Search for the cell housing the specified text and yield its [x, y] center coordinate. 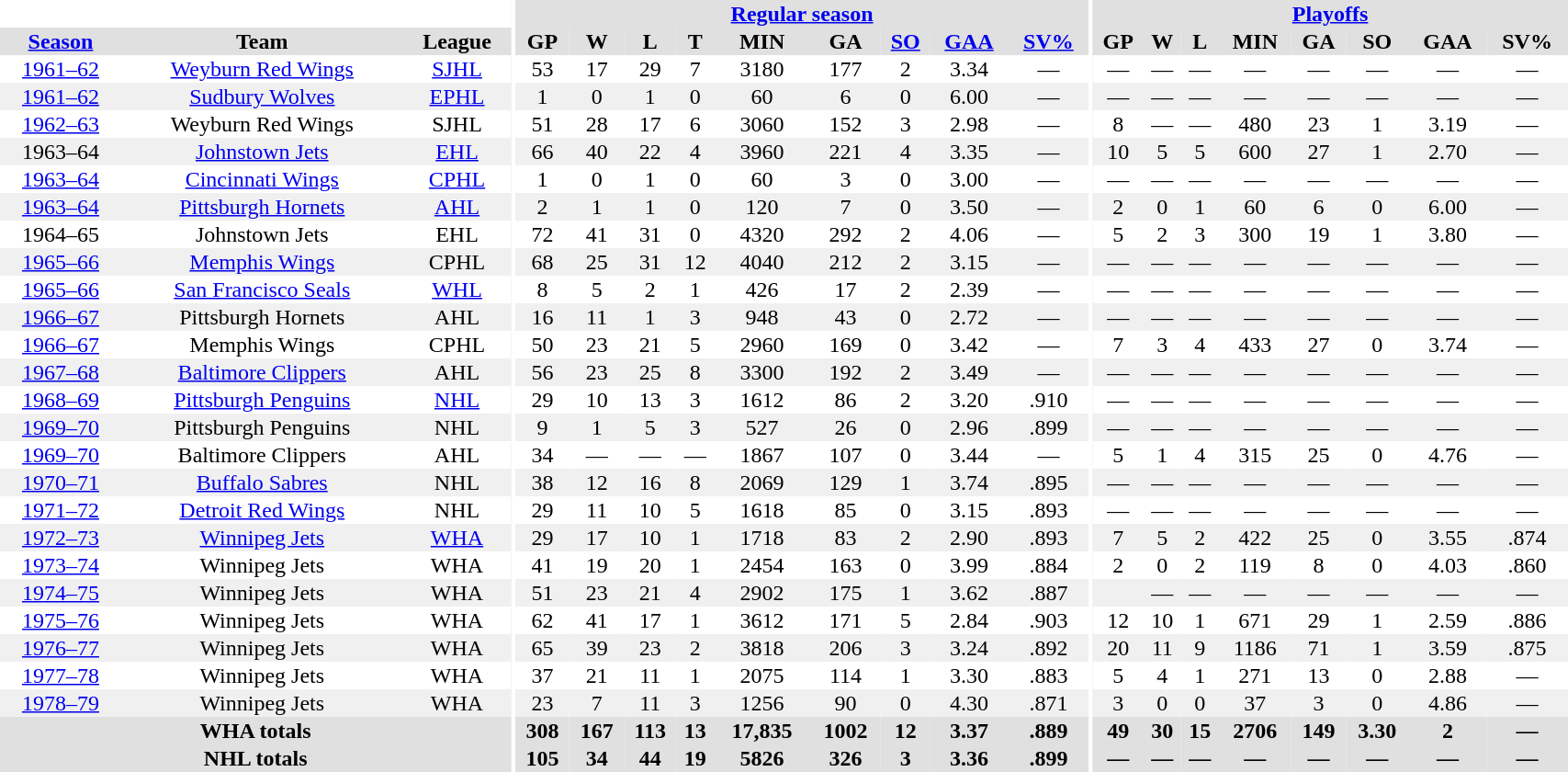
3.59 [1448, 648]
3.34 [968, 69]
206 [845, 648]
Season [61, 41]
62 [542, 620]
3.19 [1448, 124]
3180 [762, 69]
1964–65 [61, 234]
292 [845, 234]
4.06 [968, 234]
2.90 [968, 538]
.883 [1049, 675]
T [694, 41]
.892 [1049, 648]
600 [1255, 152]
433 [1255, 345]
28 [597, 124]
.874 [1528, 538]
EPHL [457, 96]
3.49 [968, 372]
Buffalo Sabres [263, 482]
.884 [1049, 565]
171 [845, 620]
22 [650, 152]
1612 [762, 400]
1256 [762, 703]
38 [542, 482]
1867 [762, 455]
4.03 [1448, 565]
2960 [762, 345]
4040 [762, 262]
105 [542, 758]
39 [597, 648]
56 [542, 372]
49 [1119, 731]
177 [845, 69]
149 [1319, 731]
3060 [762, 124]
3960 [762, 152]
300 [1255, 234]
85 [845, 510]
.871 [1049, 703]
1976–77 [61, 648]
221 [845, 152]
Playoffs [1330, 14]
271 [1255, 675]
1186 [1255, 648]
.910 [1049, 400]
5826 [762, 758]
1972–73 [61, 538]
40 [597, 152]
113 [650, 731]
66 [542, 152]
192 [845, 372]
3612 [762, 620]
65 [542, 648]
.875 [1528, 648]
League [457, 41]
1968–69 [61, 400]
1971–72 [61, 510]
2075 [762, 675]
3300 [762, 372]
119 [1255, 565]
114 [845, 675]
1618 [762, 510]
169 [845, 345]
4.86 [1448, 703]
3.36 [968, 758]
WHA totals [255, 731]
53 [542, 69]
Regular season [802, 14]
315 [1255, 455]
3.35 [968, 152]
2.59 [1448, 620]
167 [597, 731]
3.80 [1448, 234]
Detroit Red Wings [263, 510]
2.72 [968, 317]
1978–79 [61, 703]
2.84 [968, 620]
.860 [1528, 565]
1970–71 [61, 482]
163 [845, 565]
1718 [762, 538]
Cincinnati Wings [263, 179]
4320 [762, 234]
17,835 [762, 731]
2706 [1255, 731]
175 [845, 593]
3.00 [968, 179]
308 [542, 731]
83 [845, 538]
426 [762, 289]
2.88 [1448, 675]
422 [1255, 538]
152 [845, 124]
4.30 [968, 703]
WHL [457, 289]
1975–76 [61, 620]
.886 [1528, 620]
30 [1163, 731]
90 [845, 703]
3.20 [968, 400]
2.70 [1448, 152]
Team [263, 41]
1967–68 [61, 372]
2454 [762, 565]
72 [542, 234]
44 [650, 758]
4.76 [1448, 455]
3.37 [968, 731]
1962–63 [61, 124]
1974–75 [61, 593]
480 [1255, 124]
129 [845, 482]
3.44 [968, 455]
.903 [1049, 620]
86 [845, 400]
1977–78 [61, 675]
2069 [762, 482]
71 [1319, 648]
948 [762, 317]
Sudbury Wolves [263, 96]
671 [1255, 620]
1002 [845, 731]
2.98 [968, 124]
326 [845, 758]
San Francisco Seals [263, 289]
3.99 [968, 565]
2.96 [968, 427]
NHL totals [255, 758]
3.24 [968, 648]
3.62 [968, 593]
43 [845, 317]
3.42 [968, 345]
1973–74 [61, 565]
120 [762, 207]
107 [845, 455]
50 [542, 345]
2.39 [968, 289]
3818 [762, 648]
15 [1200, 731]
212 [845, 262]
.887 [1049, 593]
3.50 [968, 207]
527 [762, 427]
68 [542, 262]
2902 [762, 593]
.889 [1049, 731]
26 [845, 427]
3.55 [1448, 538]
.895 [1049, 482]
